Provide the (X, Y) coordinate of the cell's center where the given text is located.  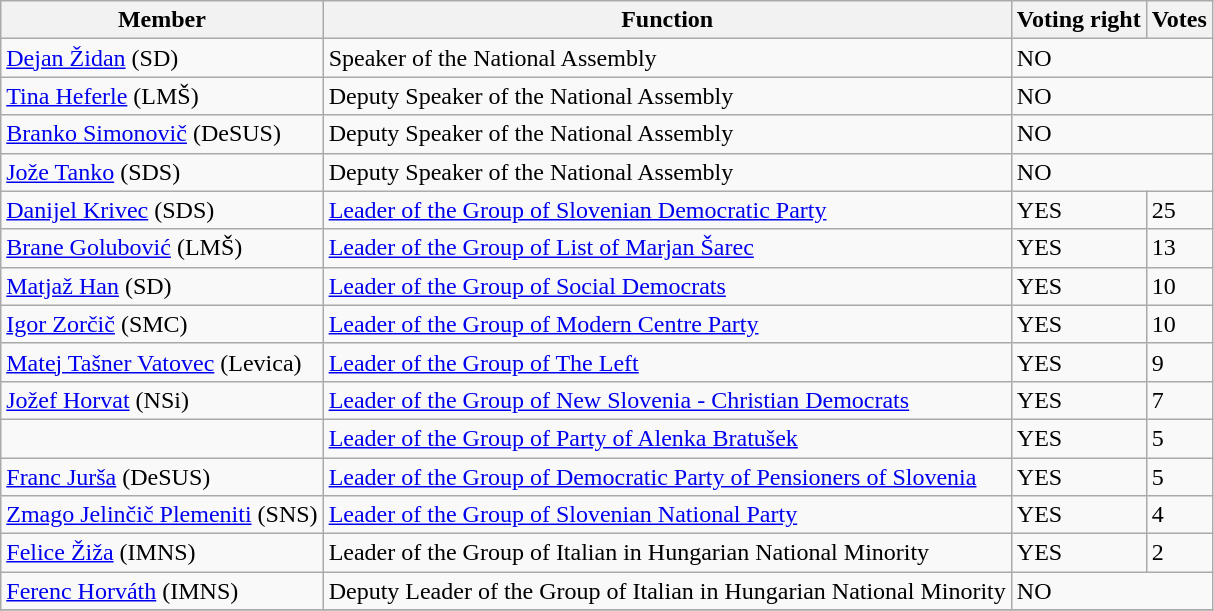
Leader of the Group of Democratic Party of Pensioners of Slovenia (667, 477)
9 (1179, 362)
2 (1179, 553)
Leader of the Group of The Left (667, 362)
Speaker of the National Assembly (667, 58)
Felice Žiža (IMNS) (162, 553)
Zmago Jelinčič Plemeniti (SNS) (162, 515)
Matej Tašner Vatovec (Levica) (162, 362)
Matjaž Han (SD) (162, 286)
Votes (1179, 20)
Function (667, 20)
Voting right (1078, 20)
Danijel Krivec (SDS) (162, 210)
Tina Heferle (LMŠ) (162, 96)
Member (162, 20)
Brane Golubović (LMŠ) (162, 248)
Leader of the Group of Social Democrats (667, 286)
Leader of the Group of Modern Centre Party (667, 324)
Branko Simonovič (DeSUS) (162, 134)
Leader of the Group of Italian in Hungarian National Minority (667, 553)
Deputy Leader of the Group of Italian in Hungarian National Minority (667, 591)
25 (1179, 210)
Jože Tanko (SDS) (162, 172)
Jožef Horvat (NSi) (162, 400)
Leader of the Group of Slovenian National Party (667, 515)
Franc Jurša (DeSUS) (162, 477)
Leader of the Group of New Slovenia - Christian Democrats (667, 400)
13 (1179, 248)
Leader of the Group of List of Marjan Šarec (667, 248)
Igor Zorčič (SMC) (162, 324)
Ferenc Horváth (IMNS) (162, 591)
Dejan Židan (SD) (162, 58)
4 (1179, 515)
Leader of the Group of Slovenian Democratic Party (667, 210)
7 (1179, 400)
Leader of the Group of Party of Alenka Bratušek (667, 438)
